For the text-containing cell, return its midpoint in [x, y] coordinate format. 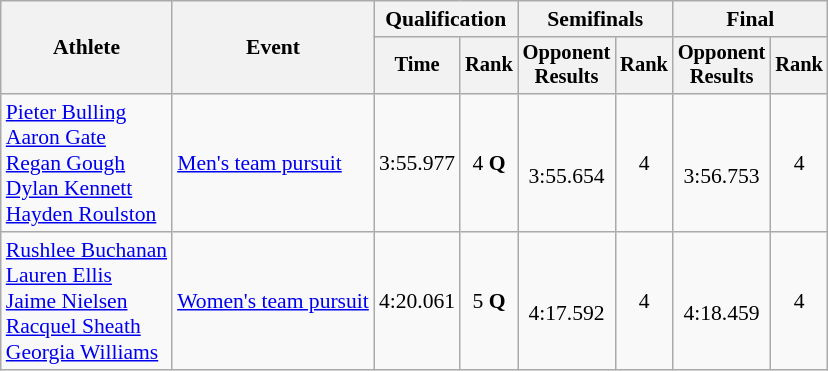
5 Q [489, 301]
Rushlee BuchananLauren EllisJaime NielsenRacquel SheathGeorgia Williams [86, 301]
4 Q [489, 163]
Athlete [86, 48]
Event [273, 48]
Qualification [446, 19]
4:20.061 [417, 301]
Semifinals [596, 19]
3:56.753 [722, 163]
4:17.592 [566, 301]
3:55.654 [566, 163]
Time [417, 66]
3:55.977 [417, 163]
4:18.459 [722, 301]
Men's team pursuit [273, 163]
Women's team pursuit [273, 301]
Pieter BullingAaron GateRegan GoughDylan KennettHayden Roulston [86, 163]
Final [750, 19]
